Return the [X, Y] coordinate for the center point of the cell that contains the specified text.  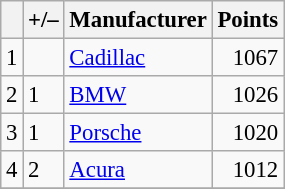
1012 [248, 170]
Manufacturer [138, 20]
+/– [44, 20]
1020 [248, 133]
1067 [248, 58]
3 [12, 133]
Porsche [138, 133]
1026 [248, 95]
4 [12, 170]
BMW [138, 95]
Points [248, 20]
Acura [138, 170]
Cadillac [138, 58]
